Locate the cell with the specified text and output its [X, Y] center coordinate. 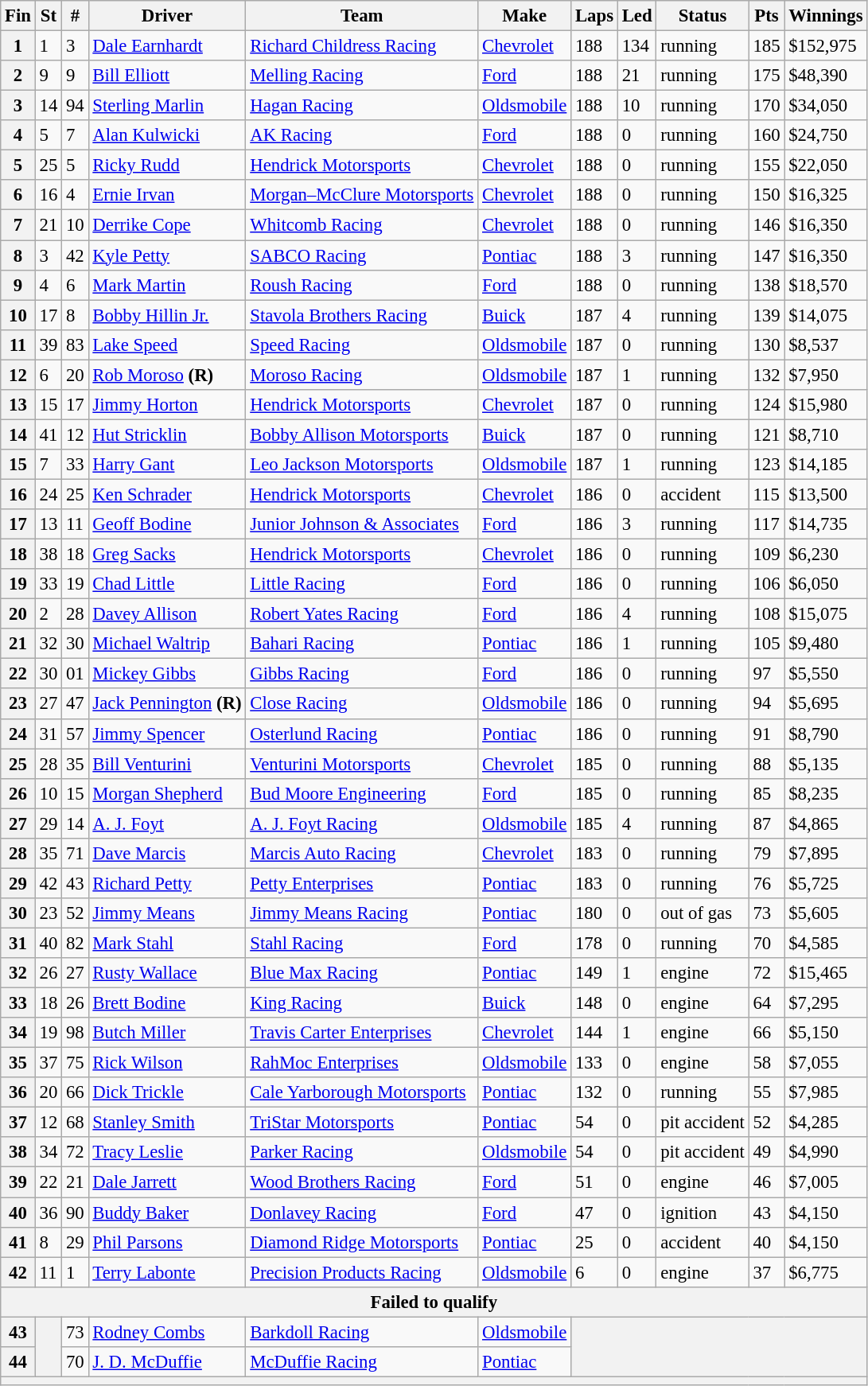
97 [767, 674]
Richard Childress Racing [362, 46]
160 [767, 135]
Pts [767, 16]
175 [767, 76]
Ken Schrader [167, 494]
Ernie Irvan [167, 195]
85 [767, 793]
Make [525, 16]
$7,055 [826, 1063]
Precision Products Racing [362, 1272]
Bahari Racing [362, 644]
Rodney Combs [167, 1332]
180 [595, 913]
Butch Miller [167, 1033]
Geoff Bodine [167, 524]
Barkdoll Racing [362, 1332]
Travis Carter Enterprises [362, 1033]
$13,500 [826, 494]
Mickey Gibbs [167, 674]
$8,235 [826, 793]
Failed to qualify [434, 1302]
Chad Little [167, 584]
170 [767, 106]
Jimmy Spencer [167, 734]
Rick Wilson [167, 1063]
123 [767, 465]
$15,980 [826, 405]
$14,735 [826, 524]
$16,325 [826, 195]
109 [767, 555]
01 [75, 674]
Moroso Racing [362, 375]
58 [767, 1063]
Gibbs Racing [362, 674]
$15,465 [826, 973]
Dick Trickle [167, 1092]
Hut Stricklin [167, 434]
Robert Yates Racing [362, 614]
91 [767, 734]
Ricky Rudd [167, 165]
46 [767, 1182]
139 [767, 315]
$5,550 [826, 674]
RahMoc Enterprises [362, 1063]
McDuffie Racing [362, 1362]
68 [75, 1123]
98 [75, 1033]
115 [767, 494]
Jack Pennington (R) [167, 704]
$4,585 [826, 943]
$48,390 [826, 76]
Jimmy Means Racing [362, 913]
49 [767, 1153]
$5,725 [826, 883]
Melling Racing [362, 76]
Bill Venturini [167, 764]
$8,790 [826, 734]
Osterlund Racing [362, 734]
Wood Brothers Racing [362, 1182]
Leo Jackson Motorsports [362, 465]
Little Racing [362, 584]
A. J. Foyt Racing [362, 823]
57 [75, 734]
Jimmy Means [167, 913]
Stavola Brothers Racing [362, 315]
Derrike Cope [167, 225]
Winnings [826, 16]
117 [767, 524]
44 [18, 1362]
87 [767, 823]
$7,985 [826, 1092]
$22,050 [826, 165]
75 [75, 1063]
Sterling Marlin [167, 106]
150 [767, 195]
178 [595, 943]
147 [767, 255]
82 [75, 943]
144 [595, 1033]
Marcis Auto Racing [362, 854]
$6,050 [826, 584]
$5,150 [826, 1033]
SABCO Racing [362, 255]
$24,750 [826, 135]
71 [75, 854]
Junior Johnson & Associates [362, 524]
$152,975 [826, 46]
Status [703, 16]
Dale Jarrett [167, 1182]
Rusty Wallace [167, 973]
138 [767, 285]
51 [595, 1182]
88 [767, 764]
Brett Bodine [167, 1003]
$7,895 [826, 854]
$7,950 [826, 375]
Led [636, 16]
Fin [18, 16]
Cale Yarborough Motorsports [362, 1092]
Bill Elliott [167, 76]
Diamond Ridge Motorsports [362, 1242]
Hagan Racing [362, 106]
Jimmy Horton [167, 405]
$8,537 [826, 345]
146 [767, 225]
$9,480 [826, 644]
J. D. McDuffie [167, 1362]
105 [767, 644]
AK Racing [362, 135]
155 [767, 165]
Stahl Racing [362, 943]
Bud Moore Engineering [362, 793]
Greg Sacks [167, 555]
$5,695 [826, 704]
Close Racing [362, 704]
134 [636, 46]
Davey Allison [167, 614]
TriStar Motorsports [362, 1123]
$7,005 [826, 1182]
# [75, 16]
$4,285 [826, 1123]
133 [595, 1063]
$5,605 [826, 913]
Donlavey Racing [362, 1213]
A. J. Foyt [167, 823]
Mark Stahl [167, 943]
Michael Waltrip [167, 644]
Dave Marcis [167, 854]
$8,710 [826, 434]
Roush Racing [362, 285]
Lake Speed [167, 345]
$15,075 [826, 614]
106 [767, 584]
Petty Enterprises [362, 883]
$4,990 [826, 1153]
out of gas [703, 913]
$14,185 [826, 465]
Bobby Hillin Jr. [167, 315]
55 [767, 1092]
Terry Labonte [167, 1272]
Harry Gant [167, 465]
Stanley Smith [167, 1123]
Venturini Motorsports [362, 764]
Buddy Baker [167, 1213]
Kyle Petty [167, 255]
Whitcomb Racing [362, 225]
130 [767, 345]
Dale Earnhardt [167, 46]
King Racing [362, 1003]
Morgan–McClure Motorsports [362, 195]
Phil Parsons [167, 1242]
90 [75, 1213]
124 [767, 405]
Richard Petty [167, 883]
Parker Racing [362, 1153]
Rob Moroso (R) [167, 375]
83 [75, 345]
$5,135 [826, 764]
79 [767, 854]
Speed Racing [362, 345]
Alan Kulwicki [167, 135]
Team [362, 16]
$34,050 [826, 106]
64 [767, 1003]
121 [767, 434]
76 [767, 883]
$6,230 [826, 555]
St [48, 16]
Bobby Allison Motorsports [362, 434]
Tracy Leslie [167, 1153]
$18,570 [826, 285]
$7,295 [826, 1003]
Driver [167, 16]
$4,865 [826, 823]
Laps [595, 16]
Blue Max Racing [362, 973]
Morgan Shepherd [167, 793]
Mark Martin [167, 285]
ignition [703, 1213]
148 [595, 1003]
$6,775 [826, 1272]
$14,075 [826, 315]
149 [595, 973]
108 [767, 614]
